Detect which cell encompasses the target text, then output its [X, Y] center coordinate. 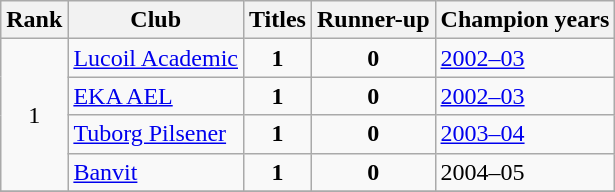
Lucoil Academic [156, 58]
2003–04 [525, 134]
Rank [34, 20]
Champion years [525, 20]
Titles [278, 20]
2004–05 [525, 172]
EKA AEL [156, 96]
Banvit [156, 172]
Tuborg Pilsener [156, 134]
Club [156, 20]
Runner-up [373, 20]
